Return (x, y) of the center of cell containing provided text 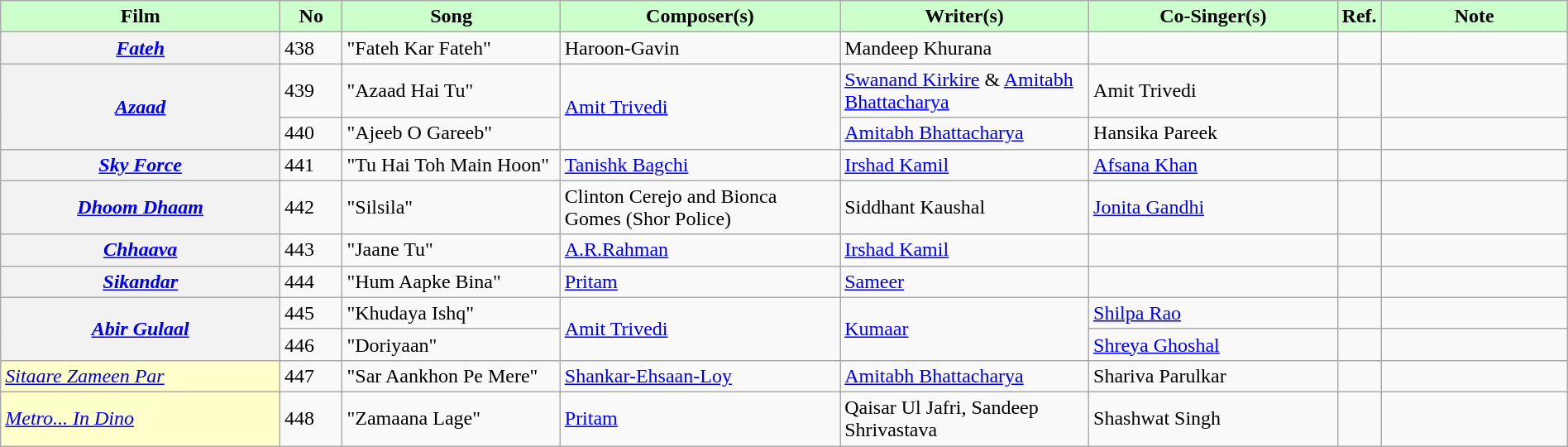
Haroon-Gavin (700, 48)
Azaad (141, 106)
"Jaane Tu" (452, 250)
Kumaar (964, 329)
Sky Force (141, 165)
Sameer (964, 281)
438 (311, 48)
441 (311, 165)
"Sar Aankhon Pe Mere" (452, 376)
"Ajeeb O Gareeb" (452, 133)
Shilpa Rao (1213, 313)
Abir Gulaal (141, 329)
No (311, 17)
"Silsila" (452, 207)
447 (311, 376)
Sitaare Zameen Par (141, 376)
Fateh (141, 48)
Swanand Kirkire & Amitabh Bhattacharya (964, 91)
Chhaava (141, 250)
Tanishk Bagchi (700, 165)
444 (311, 281)
"Tu Hai Toh Main Hoon" (452, 165)
"Doriyaan" (452, 344)
Song (452, 17)
"Zamaana Lage" (452, 419)
Sikandar (141, 281)
Ref. (1360, 17)
Film (141, 17)
Composer(s) (700, 17)
A.R.Rahman (700, 250)
Shreya Ghoshal (1213, 344)
"Fateh Kar Fateh" (452, 48)
440 (311, 133)
"Azaad Hai Tu" (452, 91)
Mandeep Khurana (964, 48)
Shankar-Ehsaan-Loy (700, 376)
Jonita Gandhi (1213, 207)
Siddhant Kaushal (964, 207)
Shashwat Singh (1213, 419)
"Hum Aapke Bina" (452, 281)
Writer(s) (964, 17)
Note (1474, 17)
Metro... In Dino (141, 419)
Dhoom Dhaam (141, 207)
Clinton Cerejo and Bionca Gomes (Shor Police) (700, 207)
446 (311, 344)
Co-Singer(s) (1213, 17)
Qaisar Ul Jafri, Sandeep Shrivastava (964, 419)
Hansika Pareek (1213, 133)
"Khudaya Ishq" (452, 313)
Shariva Parulkar (1213, 376)
448 (311, 419)
443 (311, 250)
442 (311, 207)
Afsana Khan (1213, 165)
439 (311, 91)
445 (311, 313)
